From the cell containing the given text, extract its center point as (X, Y) coordinate. 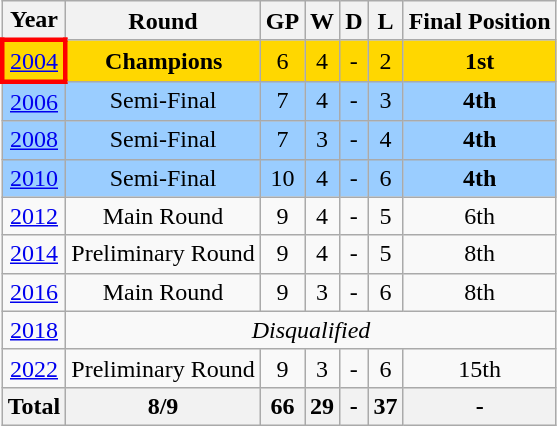
Total (34, 406)
8/9 (163, 406)
2 (386, 60)
2022 (34, 368)
2016 (34, 292)
2006 (34, 101)
2018 (34, 330)
29 (322, 406)
W (322, 21)
1st (480, 60)
D (354, 21)
6th (480, 216)
Final Position (480, 21)
Year (34, 21)
66 (282, 406)
Disqualified (311, 330)
2010 (34, 178)
2008 (34, 140)
2012 (34, 216)
GP (282, 21)
2014 (34, 254)
Round (163, 21)
2004 (34, 60)
L (386, 21)
15th (480, 368)
10 (282, 178)
37 (386, 406)
Champions (163, 60)
